Scan for the cell matching the given text and deliver its [X, Y] coordinate at center. 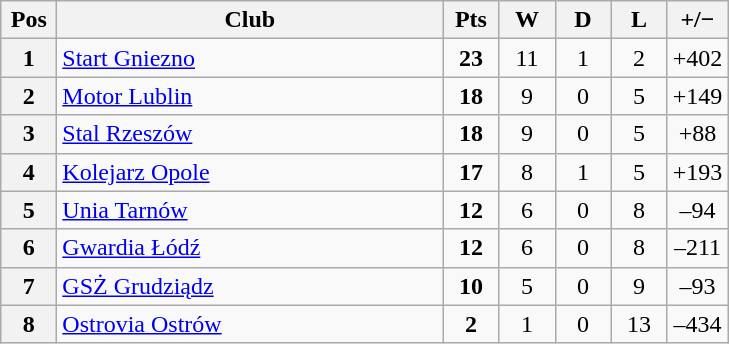
+/− [698, 20]
11 [527, 58]
L [639, 20]
7 [29, 286]
4 [29, 172]
Kolejarz Opole [250, 172]
Gwardia Łódź [250, 248]
Club [250, 20]
Stal Rzeszów [250, 134]
Pos [29, 20]
GSŻ Grudziądz [250, 286]
+149 [698, 96]
Unia Tarnów [250, 210]
3 [29, 134]
Ostrovia Ostrów [250, 324]
10 [471, 286]
23 [471, 58]
–434 [698, 324]
–93 [698, 286]
Pts [471, 20]
D [583, 20]
13 [639, 324]
–211 [698, 248]
W [527, 20]
+193 [698, 172]
+402 [698, 58]
+88 [698, 134]
Motor Lublin [250, 96]
Start Gniezno [250, 58]
17 [471, 172]
–94 [698, 210]
